Return (x, y) of the center of cell containing provided text 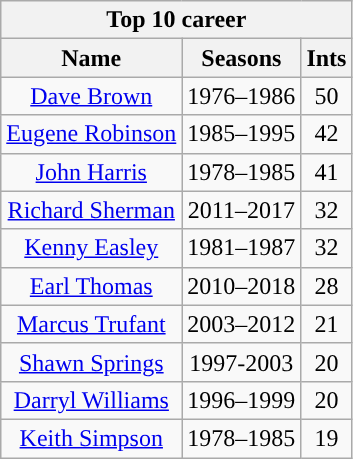
Eugene Robinson (92, 134)
2003–2012 (242, 324)
Name (92, 58)
1976–1986 (242, 96)
50 (326, 96)
Darryl Williams (92, 400)
41 (326, 172)
Marcus Trufant (92, 324)
19 (326, 438)
1985–1995 (242, 134)
Richard Sherman (92, 210)
2010–2018 (242, 286)
Ints (326, 58)
Top 10 career (176, 20)
1997-2003 (242, 362)
1996–1999 (242, 400)
Earl Thomas (92, 286)
Shawn Springs (92, 362)
Kenny Easley (92, 248)
2011–2017 (242, 210)
Dave Brown (92, 96)
John Harris (92, 172)
Keith Simpson (92, 438)
1981–1987 (242, 248)
42 (326, 134)
21 (326, 324)
28 (326, 286)
Seasons (242, 58)
